Scan for the cell matching the given text and deliver its (x, y) coordinate at center. 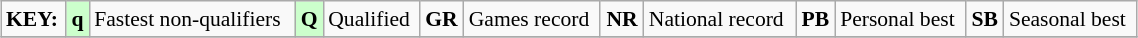
SB (985, 19)
Q (309, 19)
Personal best (900, 19)
NR (622, 19)
Qualified (371, 19)
Fastest non-qualifiers (192, 19)
Seasonal best (1070, 19)
PB (816, 19)
GR (442, 19)
National record (720, 19)
q (78, 19)
Games record (532, 19)
KEY: (34, 19)
